Find where the given text appears and provide that cell's center as [x, y] coordinate. 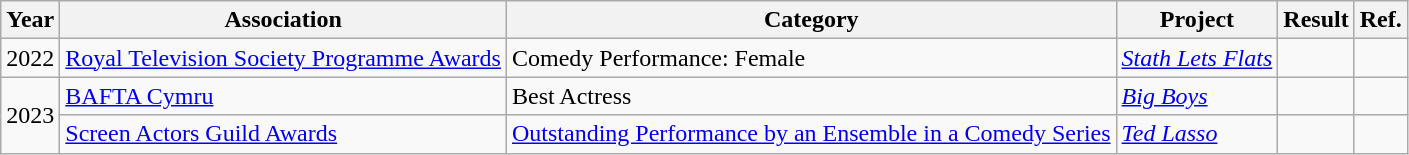
Best Actress [811, 96]
Association [284, 20]
Ted Lasso [1197, 134]
2023 [30, 115]
BAFTA Cymru [284, 96]
Stath Lets Flats [1197, 58]
Big Boys [1197, 96]
2022 [30, 58]
Royal Television Society Programme Awards [284, 58]
Category [811, 20]
Outstanding Performance by an Ensemble in a Comedy Series [811, 134]
Ref. [1380, 20]
Comedy Performance: Female [811, 58]
Result [1316, 20]
Project [1197, 20]
Year [30, 20]
Screen Actors Guild Awards [284, 134]
